Scan for the cell matching the given text and deliver its [X, Y] coordinate at center. 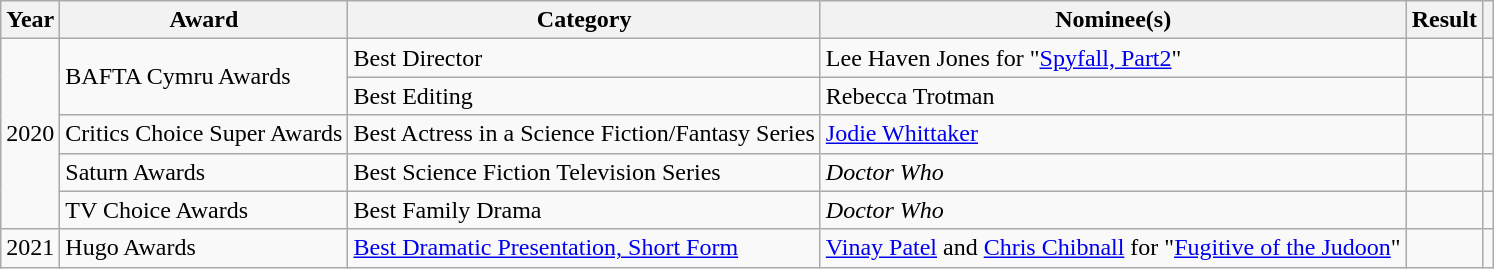
Category [584, 20]
Best Dramatic Presentation, Short Form [584, 248]
Award [204, 20]
Vinay Patel and Chris Chibnall for "Fugitive of the Judoon" [1113, 248]
Year [30, 20]
Best Family Drama [584, 210]
Best Science Fiction Television Series [584, 172]
Critics Choice Super Awards [204, 134]
BAFTA Cymru Awards [204, 77]
Result [1444, 20]
Hugo Awards [204, 248]
Jodie Whittaker [1113, 134]
Lee Haven Jones for "Spyfall, Part2" [1113, 58]
Rebecca Trotman [1113, 96]
2021 [30, 248]
2020 [30, 134]
Nominee(s) [1113, 20]
Best Editing [584, 96]
Best Director [584, 58]
Best Actress in a Science Fiction/Fantasy Series [584, 134]
Saturn Awards [204, 172]
TV Choice Awards [204, 210]
